Find where the given text appears and provide that cell's center as (x, y) coordinate. 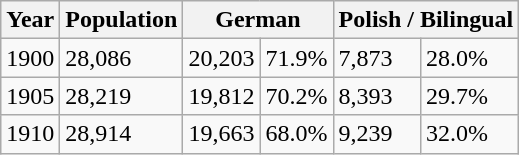
68.0% (296, 134)
28,914 (122, 134)
Population (122, 20)
Year (30, 20)
32.0% (470, 134)
20,203 (222, 58)
28,086 (122, 58)
German (258, 20)
28,219 (122, 96)
9,239 (377, 134)
1905 (30, 96)
28.0% (470, 58)
1900 (30, 58)
19,663 (222, 134)
8,393 (377, 96)
70.2% (296, 96)
29.7% (470, 96)
1910 (30, 134)
71.9% (296, 58)
7,873 (377, 58)
Polish / Bilingual (426, 20)
19,812 (222, 96)
